Return [X, Y] of the center of cell containing provided text 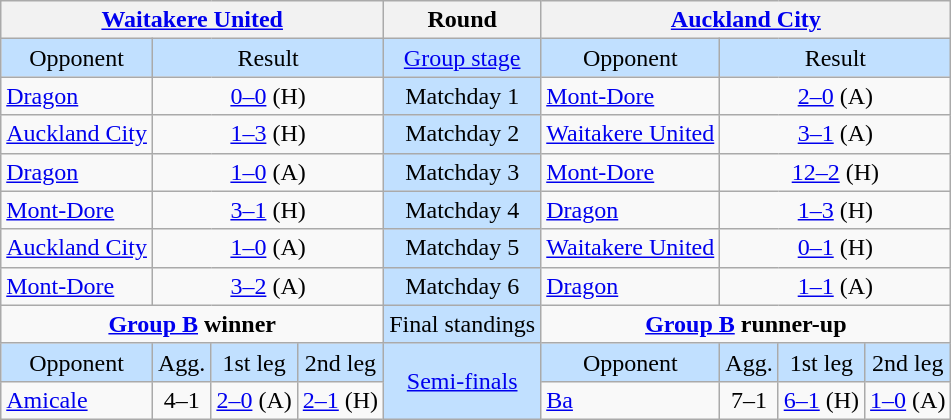
Matchday 5 [462, 248]
Group B winner [192, 324]
12–2 (H) [836, 172]
2–1 (H) [340, 400]
Ba [630, 400]
Semi-finals [462, 381]
0–0 (H) [268, 96]
Amicale [77, 400]
6–1 (H) [821, 400]
Final standings [462, 324]
Group B runner-up [746, 324]
Matchday 1 [462, 96]
Matchday 6 [462, 286]
Matchday 3 [462, 172]
3–2 (A) [268, 286]
3–1 (H) [268, 210]
Matchday 4 [462, 210]
1–1 (A) [836, 286]
Matchday 2 [462, 134]
0–1 (H) [836, 248]
Round [462, 20]
3–1 (A) [836, 134]
Group stage [462, 58]
7–1 [749, 400]
4–1 [181, 400]
